Provide the (X, Y) coordinate of the cell's center where the given text is located.  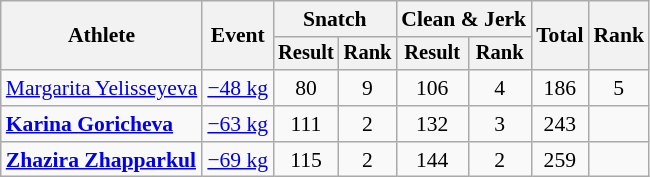
111 (306, 124)
5 (618, 88)
2 (368, 124)
Total (560, 36)
243 (560, 124)
132 (432, 124)
106 (432, 88)
186 (560, 88)
Margarita Yelisseyeva (102, 88)
3 (500, 124)
Snatch (334, 19)
Athlete (102, 36)
9 (368, 88)
4 (500, 88)
Clean & Jerk (464, 19)
−63 kg (238, 124)
−48 kg (238, 88)
Karina Goricheva (102, 124)
Event (238, 36)
80 (306, 88)
